Return the [X, Y] coordinate for the center point of the cell that contains the specified text.  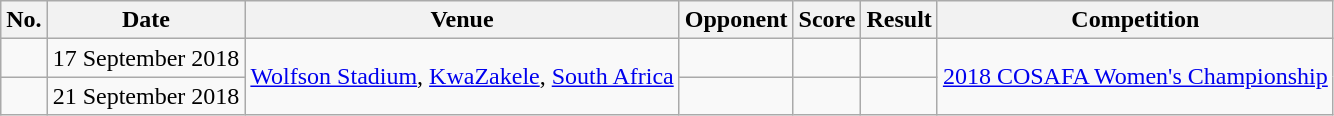
Score [827, 20]
Competition [1135, 20]
21 September 2018 [146, 96]
2018 COSAFA Women's Championship [1135, 77]
Date [146, 20]
17 September 2018 [146, 58]
Result [899, 20]
Wolfson Stadium, KwaZakele, South Africa [462, 77]
Venue [462, 20]
Opponent [736, 20]
No. [24, 20]
